Determine the [X, Y] coordinate at the center of the cell enclosing the given text.  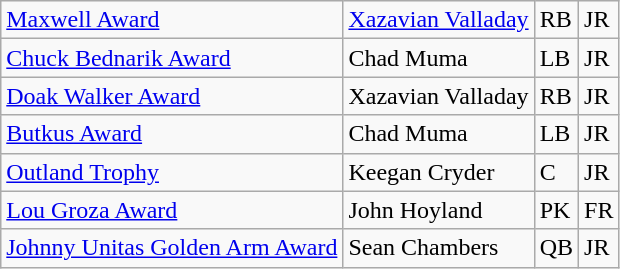
John Hoyland [438, 210]
FR [599, 210]
Outland Trophy [172, 172]
QB [556, 248]
Chuck Bednarik Award [172, 58]
Keegan Cryder [438, 172]
Maxwell Award [172, 20]
Doak Walker Award [172, 96]
C [556, 172]
Johnny Unitas Golden Arm Award [172, 248]
Sean Chambers [438, 248]
PK [556, 210]
Lou Groza Award [172, 210]
Butkus Award [172, 134]
